Return [x, y] of the center of cell containing provided text 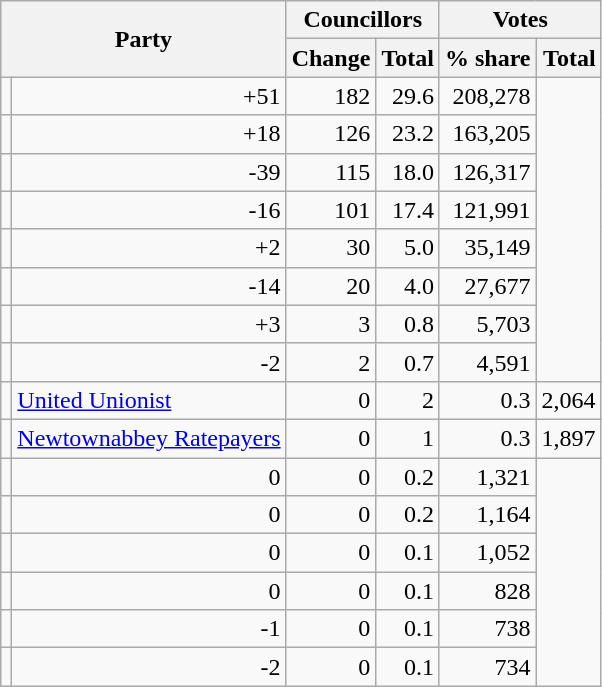
1,897 [568, 438]
828 [488, 591]
208,278 [488, 96]
Party [144, 39]
23.2 [408, 134]
30 [331, 248]
101 [331, 210]
126,317 [488, 172]
-16 [149, 210]
20 [331, 286]
29.6 [408, 96]
4.0 [408, 286]
+2 [149, 248]
3 [331, 324]
Votes [520, 20]
121,991 [488, 210]
738 [488, 629]
1 [408, 438]
+18 [149, 134]
18.0 [408, 172]
-1 [149, 629]
0.8 [408, 324]
1,052 [488, 553]
Councillors [362, 20]
+51 [149, 96]
4,591 [488, 362]
1,164 [488, 515]
35,149 [488, 248]
5,703 [488, 324]
163,205 [488, 134]
1,321 [488, 477]
-39 [149, 172]
0.7 [408, 362]
126 [331, 134]
115 [331, 172]
27,677 [488, 286]
% share [488, 58]
734 [488, 667]
Change [331, 58]
United Unionist [149, 400]
5.0 [408, 248]
2,064 [568, 400]
17.4 [408, 210]
+3 [149, 324]
-14 [149, 286]
182 [331, 96]
Newtownabbey Ratepayers [149, 438]
